Output the (x, y) coordinate of the center of the cell containing the given text.  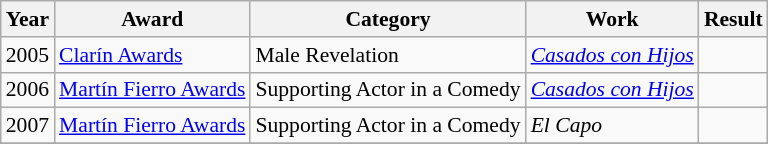
Clarín Awards (152, 55)
2007 (28, 126)
El Capo (612, 126)
Male Revelation (388, 55)
Award (152, 19)
2006 (28, 90)
2005 (28, 55)
Year (28, 19)
Work (612, 19)
Category (388, 19)
Result (734, 19)
